Output the (X, Y) coordinate of the center of the cell containing the given text.  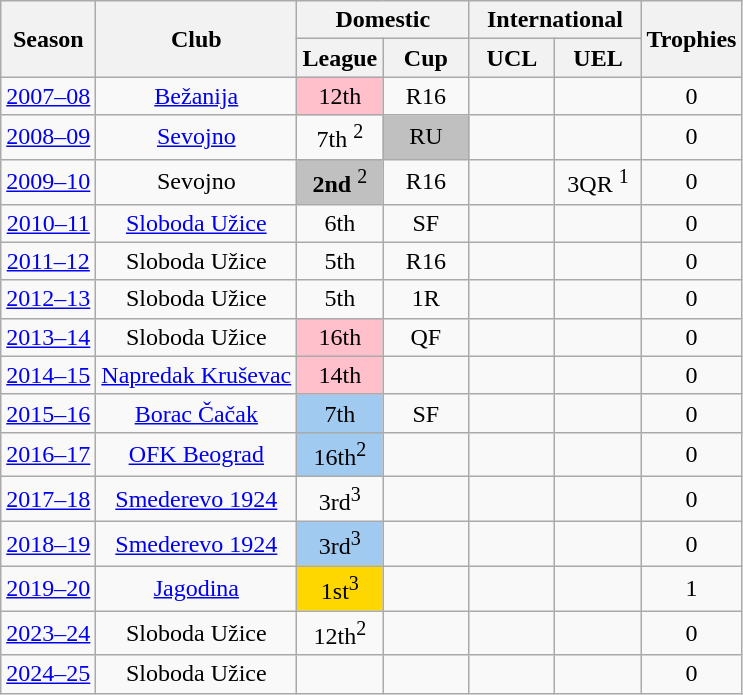
1R (426, 299)
2014–15 (48, 375)
2011–12 (48, 261)
2017–18 (48, 500)
2016–17 (48, 454)
2nd 2 (340, 182)
16th2 (340, 454)
2010–11 (48, 223)
7th 2 (340, 138)
Napredak Kruševac (196, 375)
2009–10 (48, 182)
2019–20 (48, 588)
12th2 (340, 634)
6th (340, 223)
3QR 1 (598, 182)
2024–25 (48, 674)
Club (196, 39)
2013–14 (48, 337)
14th (340, 375)
Borac Čačak (196, 413)
16th (340, 337)
2023–24 (48, 634)
UCL (512, 58)
2012–13 (48, 299)
International (555, 20)
Trophies (692, 39)
RU (426, 138)
2008–09 (48, 138)
Jagodina (196, 588)
2015–16 (48, 413)
UEL (598, 58)
1st3 (340, 588)
Season (48, 39)
Domestic (383, 20)
2007–08 (48, 96)
2018–19 (48, 544)
12th (340, 96)
QF (426, 337)
OFK Beograd (196, 454)
League (340, 58)
1 (692, 588)
Cup (426, 58)
7th (340, 413)
Bežanija (196, 96)
